Identify which cell holds the provided text, then report its [X, Y] central coordinate. 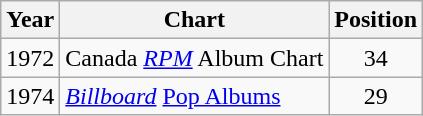
Chart [194, 20]
1974 [30, 96]
34 [376, 58]
Position [376, 20]
Year [30, 20]
Canada RPM Album Chart [194, 58]
1972 [30, 58]
29 [376, 96]
Billboard Pop Albums [194, 96]
